Pinpoint the cell where the given text exists, returning its [x, y] midpoint coordinate. 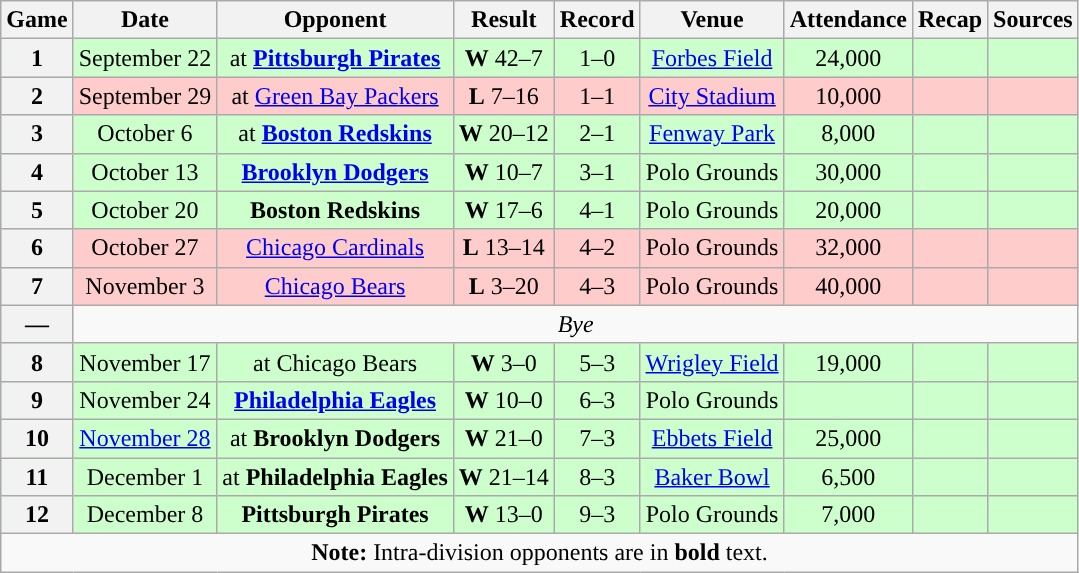
W 10–7 [504, 172]
L 7–16 [504, 96]
W 21–0 [504, 438]
December 8 [145, 515]
12 [37, 515]
Ebbets Field [712, 438]
at Chicago Bears [335, 362]
December 1 [145, 477]
6–3 [597, 400]
5–3 [597, 362]
September 22 [145, 58]
7,000 [848, 515]
Chicago Cardinals [335, 248]
32,000 [848, 248]
November 28 [145, 438]
W 20–12 [504, 134]
October 27 [145, 248]
4–3 [597, 286]
25,000 [848, 438]
Baker Bowl [712, 477]
6 [37, 248]
September 29 [145, 96]
19,000 [848, 362]
at Brooklyn Dodgers [335, 438]
at Boston Redskins [335, 134]
9–3 [597, 515]
October 20 [145, 210]
November 17 [145, 362]
5 [37, 210]
Chicago Bears [335, 286]
Venue [712, 20]
Pittsburgh Pirates [335, 515]
40,000 [848, 286]
20,000 [848, 210]
Opponent [335, 20]
Boston Redskins [335, 210]
W 17–6 [504, 210]
at Pittsburgh Pirates [335, 58]
Brooklyn Dodgers [335, 172]
8–3 [597, 477]
1 [37, 58]
30,000 [848, 172]
Game [37, 20]
Wrigley Field [712, 362]
Attendance [848, 20]
City Stadium [712, 96]
4–2 [597, 248]
10 [37, 438]
1–1 [597, 96]
W 10–0 [504, 400]
W 42–7 [504, 58]
9 [37, 400]
at Green Bay Packers [335, 96]
2 [37, 96]
11 [37, 477]
10,000 [848, 96]
Result [504, 20]
November 24 [145, 400]
Forbes Field [712, 58]
8 [37, 362]
6,500 [848, 477]
7–3 [597, 438]
November 3 [145, 286]
4–1 [597, 210]
at Philadelphia Eagles [335, 477]
Note: Intra-division opponents are in bold text. [540, 553]
W 13–0 [504, 515]
Philadelphia Eagles [335, 400]
7 [37, 286]
— [37, 324]
1–0 [597, 58]
Sources [1034, 20]
3 [37, 134]
October 13 [145, 172]
October 6 [145, 134]
24,000 [848, 58]
W 21–14 [504, 477]
Fenway Park [712, 134]
4 [37, 172]
Recap [950, 20]
Record [597, 20]
Date [145, 20]
Bye [576, 324]
L 3–20 [504, 286]
W 3–0 [504, 362]
2–1 [597, 134]
L 13–14 [504, 248]
3–1 [597, 172]
8,000 [848, 134]
